Detect which cell encompasses the target text, then output its [x, y] center coordinate. 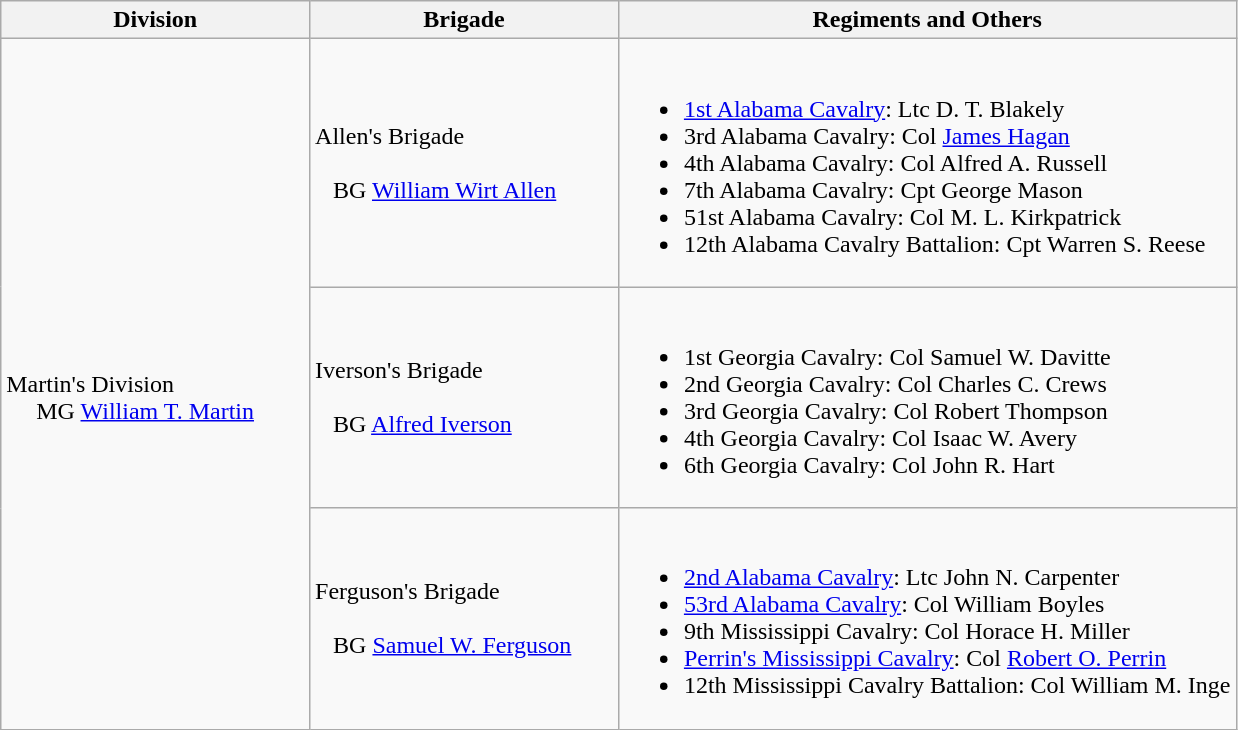
Ferguson's Brigade BG Samuel W. Ferguson [464, 618]
Allen's Brigade BG William Wirt Allen [464, 163]
Iverson's Brigade BG Alfred Iverson [464, 398]
Regiments and Others [927, 20]
Division [156, 20]
Brigade [464, 20]
Martin's Division MG William T. Martin [156, 384]
